Extract the [X, Y] coordinate from the center of the cell holding the provided text.  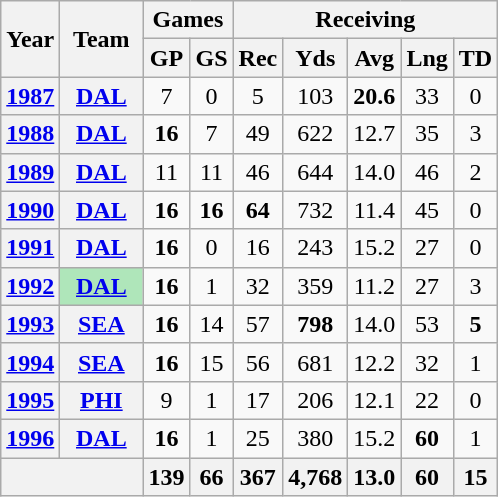
4,768 [316, 477]
681 [316, 362]
1992 [30, 286]
PHI [102, 400]
367 [258, 477]
243 [316, 248]
11.4 [374, 210]
1989 [30, 172]
732 [316, 210]
Year [30, 39]
17 [258, 400]
56 [258, 362]
Avg [374, 58]
380 [316, 438]
1990 [30, 210]
12.2 [374, 362]
20.6 [374, 96]
66 [212, 477]
359 [316, 286]
Lng [427, 58]
1993 [30, 324]
13.0 [374, 477]
1987 [30, 96]
57 [258, 324]
TD [475, 58]
64 [258, 210]
12.7 [374, 134]
139 [166, 477]
1996 [30, 438]
Games [188, 20]
25 [258, 438]
22 [427, 400]
206 [316, 400]
12.1 [374, 400]
2 [475, 172]
9 [166, 400]
Receiving [366, 20]
1994 [30, 362]
Team [102, 39]
11.2 [374, 286]
798 [316, 324]
Yds [316, 58]
45 [427, 210]
1995 [30, 400]
644 [316, 172]
35 [427, 134]
49 [258, 134]
1991 [30, 248]
33 [427, 96]
1988 [30, 134]
GS [212, 58]
GP [166, 58]
103 [316, 96]
53 [427, 324]
14 [212, 324]
622 [316, 134]
Rec [258, 58]
